Extract the [x, y] coordinate from the center of the cell holding the provided text.  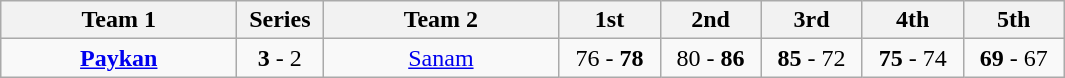
76 - 78 [610, 58]
5th [1014, 20]
4th [912, 20]
Team 1 [119, 20]
Team 2 [441, 20]
1st [610, 20]
3 - 2 [280, 58]
Sanam [441, 58]
69 - 67 [1014, 58]
2nd [710, 20]
75 - 74 [912, 58]
Paykan [119, 58]
Series [280, 20]
3rd [812, 20]
85 - 72 [812, 58]
80 - 86 [710, 58]
